Provide the (x, y) coordinate of the cell's center where the given text is located.  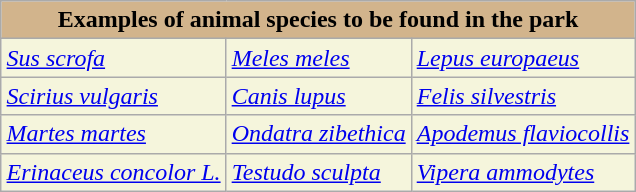
Ondatra zibethica (318, 134)
Felis silvestris (523, 96)
Scirius vulgaris (114, 96)
Sus scrofa (114, 58)
Testudo sculpta (318, 172)
Martes martes (114, 134)
Meles meles (318, 58)
Canis lupus (318, 96)
Lepus europaeus (523, 58)
Erinaceus concolor L. (114, 172)
Apodemus flaviocollis (523, 134)
Examples of animal species to be found in the park (318, 20)
Vipera ammodytes (523, 172)
